Locate the cell with the specified text and output its [x, y] center coordinate. 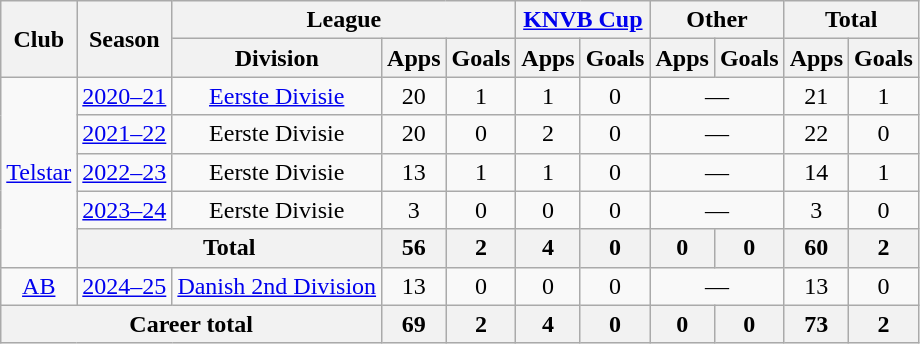
Telstar [39, 172]
21 [816, 96]
League [344, 20]
56 [414, 248]
Club [39, 39]
73 [816, 324]
AB [39, 286]
2024–25 [124, 286]
Career total [192, 324]
Division [277, 58]
2023–24 [124, 210]
2021–22 [124, 134]
60 [816, 248]
69 [414, 324]
2022–23 [124, 172]
22 [816, 134]
KNVB Cup [583, 20]
Other [717, 20]
Season [124, 39]
2020–21 [124, 96]
Danish 2nd Division [277, 286]
14 [816, 172]
